Capture the cell that displays the provided text and extract its [x, y] central coordinate. 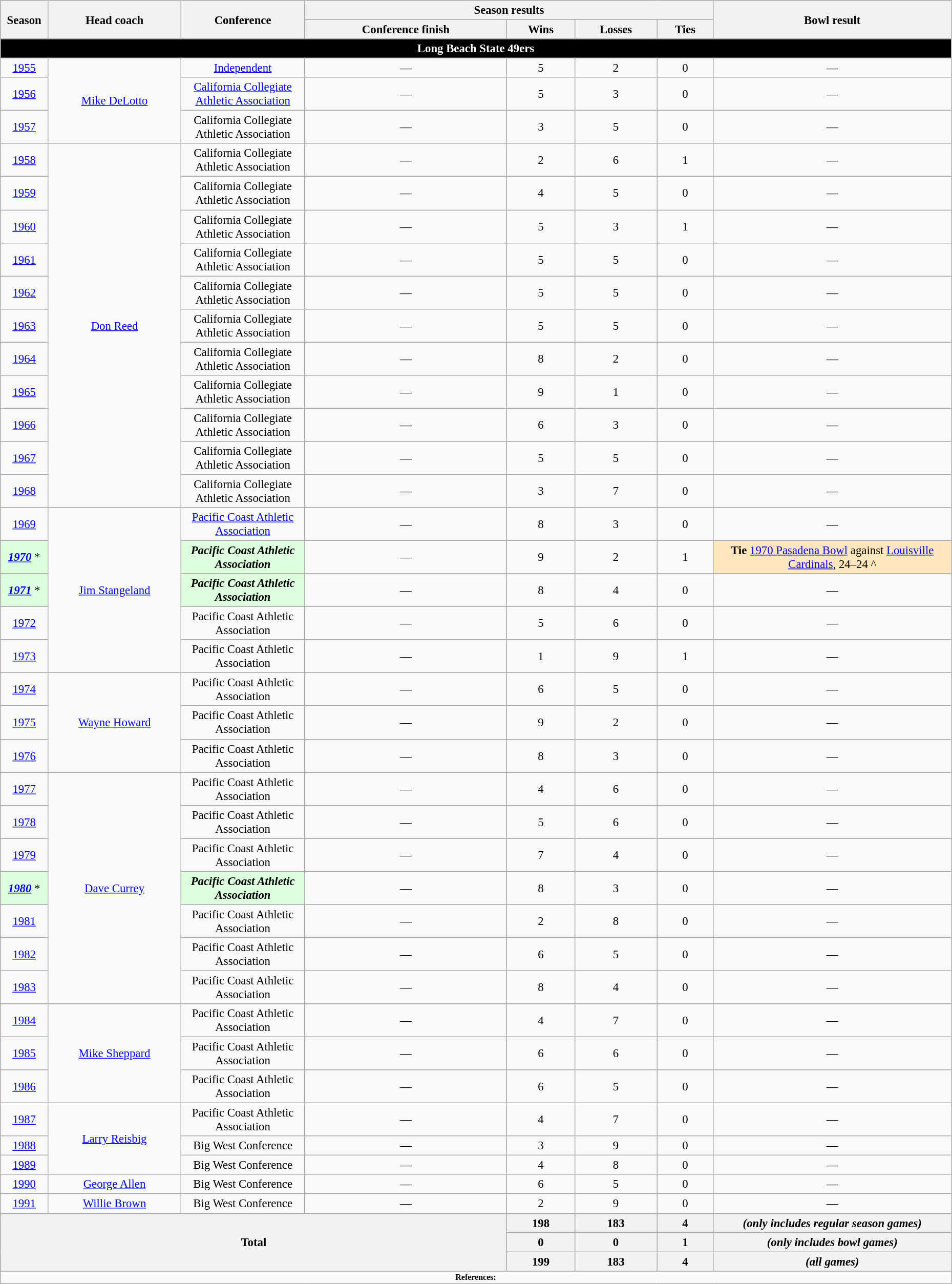
1956 [25, 94]
Dave Currey [115, 888]
1957 [25, 127]
1969 [25, 524]
Don Reed [115, 326]
1988 [25, 1146]
1955 [25, 68]
1971 * [25, 590]
References: [476, 1277]
1981 [25, 921]
Conference [243, 19]
1970 * [25, 557]
1959 [25, 194]
1974 [25, 689]
1963 [25, 326]
Mike Sheppard [115, 1054]
1990 [25, 1185]
Tie 1970 Pasadena Bowl against Louisville Cardinals, 24–24 ^ [832, 557]
(only includes bowl games) [832, 1242]
Head coach [115, 19]
1983 [25, 987]
1961 [25, 259]
1986 [25, 1087]
1960 [25, 226]
Mike DeLotto [115, 101]
Wins [541, 30]
1978 [25, 822]
1965 [25, 392]
(only includes regular season games) [832, 1223]
Losses [616, 30]
Wayne Howard [115, 723]
1987 [25, 1120]
1973 [25, 657]
1967 [25, 458]
Bowl result [832, 19]
1977 [25, 789]
1980 * [25, 888]
1964 [25, 359]
(all games) [832, 1261]
1966 [25, 425]
199 [541, 1261]
Willie Brown [115, 1204]
Larry Reisbig [115, 1139]
1982 [25, 955]
1968 [25, 491]
Ties [685, 30]
198 [541, 1223]
1958 [25, 160]
Long Beach State 49ers [476, 49]
1972 [25, 624]
Jim Stangeland [115, 590]
Conference finish [406, 30]
Season [25, 19]
1979 [25, 855]
1976 [25, 756]
1975 [25, 723]
1962 [25, 293]
Season results [509, 10]
George Allen [115, 1185]
Independent [243, 68]
1984 [25, 1020]
1991 [25, 1204]
1989 [25, 1165]
1985 [25, 1054]
Total [254, 1243]
